Detect which cell encompasses the target text, then output its [X, Y] center coordinate. 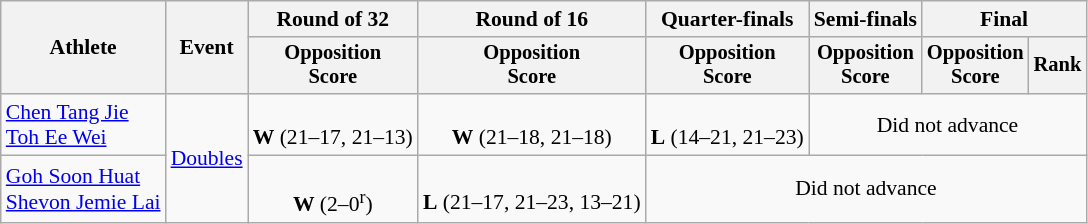
Quarter-finals [728, 19]
L (14–21, 21–23) [728, 124]
W (2–0r) [333, 190]
L (21–17, 21–23, 13–21) [532, 190]
Doubles [207, 158]
Semi-finals [866, 19]
W (21–17, 21–13) [333, 124]
Final [1004, 19]
Goh Soon HuatShevon Jemie Lai [84, 190]
Round of 32 [333, 19]
W (21–18, 21–18) [532, 124]
Rank [1058, 66]
Round of 16 [532, 19]
Event [207, 48]
Chen Tang JieToh Ee Wei [84, 124]
Athlete [84, 48]
